Scan for the cell matching the given text and deliver its [x, y] coordinate at center. 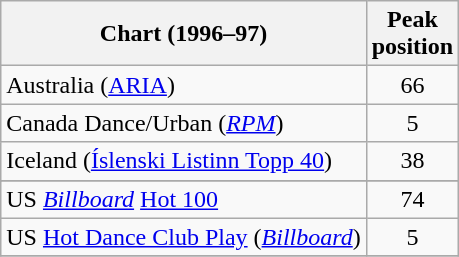
38 [412, 161]
Australia (ARIA) [184, 85]
Chart (1996–97) [184, 34]
Iceland (Íslenski Listinn Topp 40) [184, 161]
66 [412, 85]
US Billboard Hot 100 [184, 199]
US Hot Dance Club Play (Billboard) [184, 237]
Peakposition [412, 34]
74 [412, 199]
Canada Dance/Urban (RPM) [184, 123]
